Search for the cell housing the specified text and yield its [x, y] center coordinate. 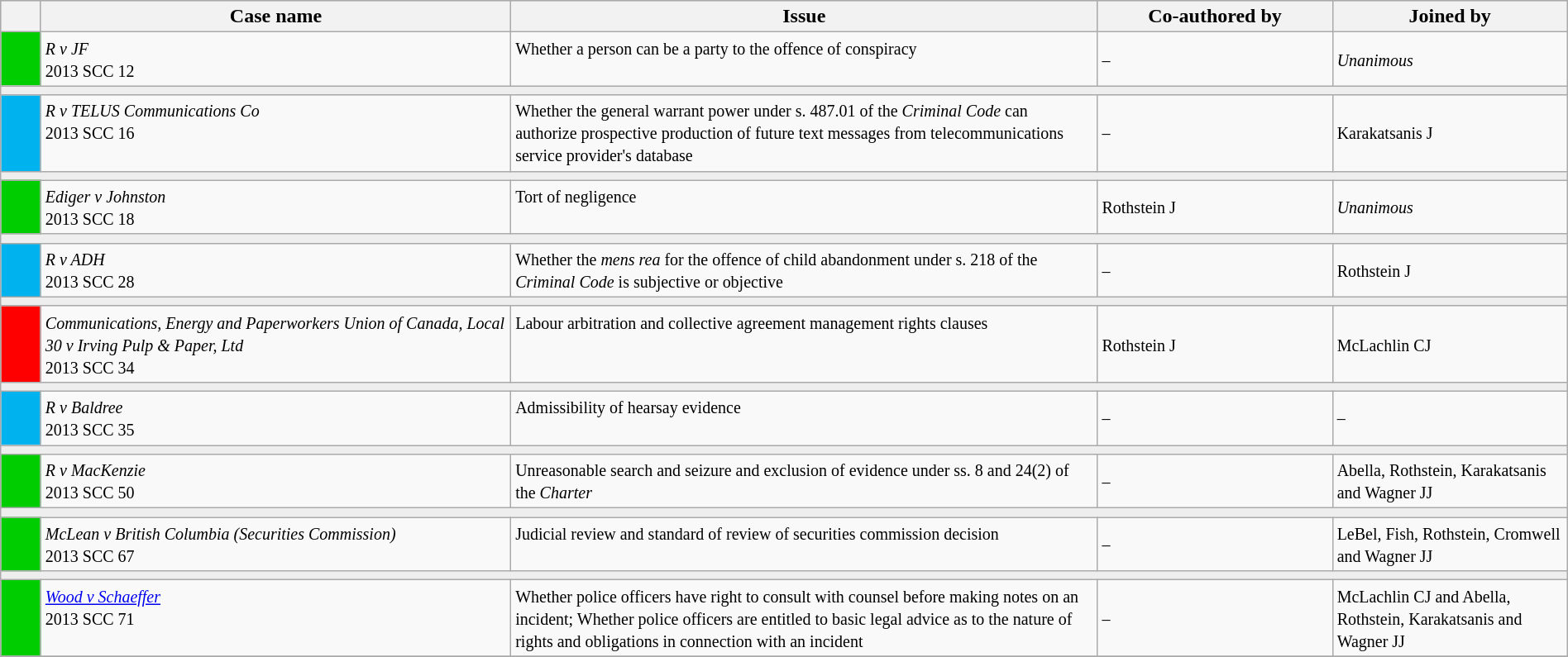
Whether the mens rea for the offence of child abandonment under s. 218 of the Criminal Code is subjective or objective [804, 269]
Admissibility of hearsay evidence [804, 418]
McLean v British Columbia (Securities Commission) 2013 SCC 67 [275, 544]
R v MacKenzie 2013 SCC 50 [275, 481]
Case name [275, 17]
Unreasonable search and seizure and exclusion of evidence under ss. 8 and 24(2) of the Charter [804, 481]
McLachlin CJ and Abella, Rothstein, Karakatsanis and Wagner JJ [1450, 618]
Whether a person can be a party to the offence of conspiracy [804, 60]
Joined by [1450, 17]
Ediger v Johnston 2013 SCC 18 [275, 207]
R v TELUS Communications Co 2013 SCC 16 [275, 133]
Abella, Rothstein, Karakatsanis and Wagner JJ [1450, 481]
LeBel, Fish, Rothstein, Cromwell and Wagner JJ [1450, 544]
R v Baldree 2013 SCC 35 [275, 418]
Issue [804, 17]
Wood v Schaeffer 2013 SCC 71 [275, 618]
McLachlin CJ [1450, 344]
Tort of negligence [804, 207]
R v JF 2013 SCC 12 [275, 60]
R v ADH 2013 SCC 28 [275, 269]
Communications, Energy and Paperworkers Union of Canada, Local 30 v Irving Pulp & Paper, Ltd 2013 SCC 34 [275, 344]
Karakatsanis J [1450, 133]
Judicial review and standard of review of securities commission decision [804, 544]
Labour arbitration and collective agreement management rights clauses [804, 344]
Co-authored by [1215, 17]
